Detect which cell encompasses the target text, then output its [x, y] center coordinate. 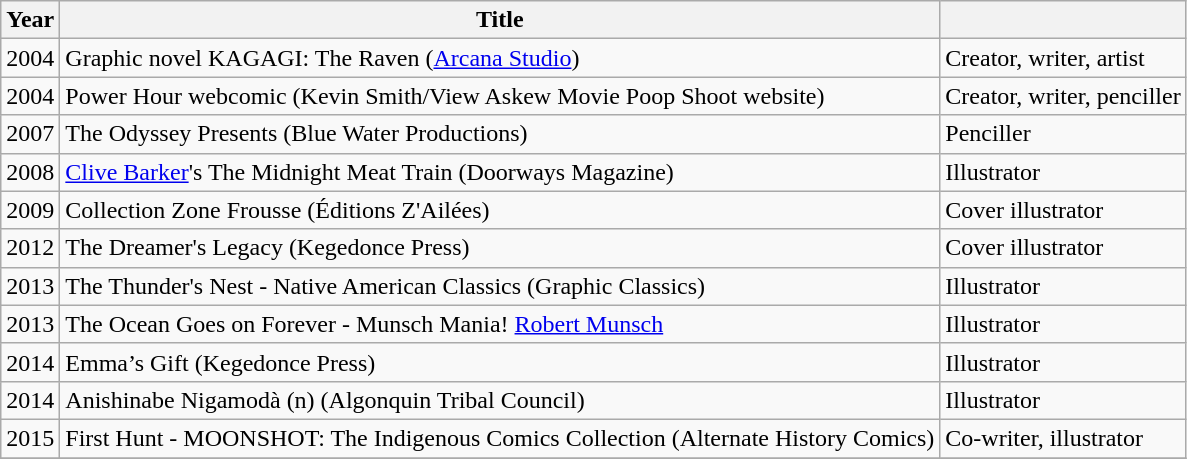
First Hunt - MOONSHOT: The Indigenous Comics Collection (Alternate History Comics) [500, 438]
2008 [30, 172]
The Thunder's Nest - Native American Classics (Graphic Classics) [500, 286]
Collection Zone Frousse (Éditions Z'Ailées) [500, 210]
Graphic novel KAGAGI: The Raven (Arcana Studio) [500, 58]
Clive Barker's The Midnight Meat Train (Doorways Magazine) [500, 172]
Title [500, 20]
Co-writer, illustrator [1063, 438]
2009 [30, 210]
The Odyssey Presents (Blue Water Productions) [500, 134]
Power Hour webcomic (Kevin Smith/View Askew Movie Poop Shoot website) [500, 96]
Anishinabe Nigamodà (n) (Algonquin Tribal Council) [500, 400]
2015 [30, 438]
The Dreamer's Legacy (Kegedonce Press) [500, 248]
Penciller [1063, 134]
Creator, writer, artist [1063, 58]
Year [30, 20]
2012 [30, 248]
Emma’s Gift (Kegedonce Press) [500, 362]
Creator, writer, penciller [1063, 96]
The Ocean Goes on Forever - Munsch Mania! Robert Munsch [500, 324]
2007 [30, 134]
